Extract the [x, y] coordinate from the center of the cell holding the provided text.  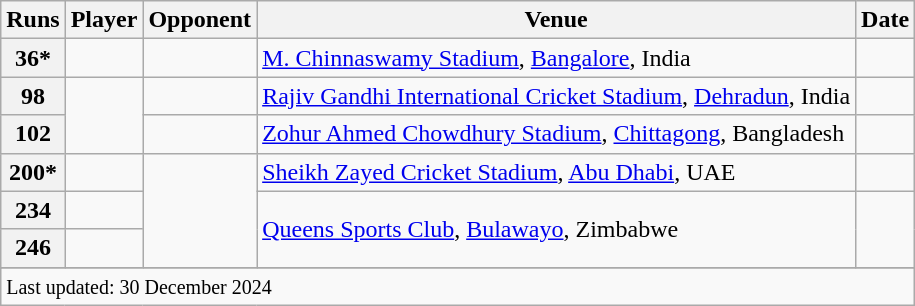
200* [33, 172]
Last updated: 30 December 2024 [458, 286]
M. Chinnaswamy Stadium, Bangalore, India [556, 58]
Date [886, 20]
Runs [33, 20]
36* [33, 58]
Zohur Ahmed Chowdhury Stadium, Chittagong, Bangladesh [556, 134]
102 [33, 134]
Sheikh Zayed Cricket Stadium, Abu Dhabi, UAE [556, 172]
98 [33, 96]
Queens Sports Club, Bulawayo, Zimbabwe [556, 229]
Opponent [200, 20]
246 [33, 248]
Player [104, 20]
Rajiv Gandhi International Cricket Stadium, Dehradun, India [556, 96]
234 [33, 210]
Venue [556, 20]
